Detect which cell encompasses the target text, then output its [X, Y] center coordinate. 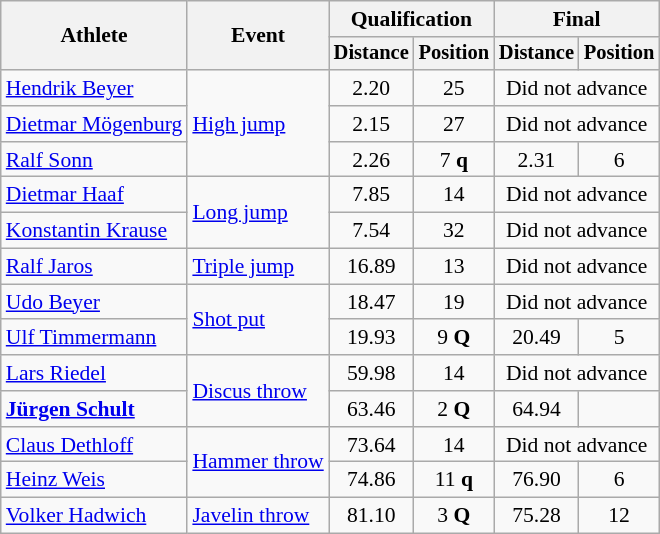
Javelin throw [258, 516]
13 [454, 267]
2.15 [372, 124]
5 [619, 338]
19 [454, 302]
Dietmar Mögenburg [94, 124]
18.47 [372, 302]
27 [454, 124]
3 Q [454, 516]
64.94 [536, 409]
2.31 [536, 160]
Shot put [258, 320]
9 Q [454, 338]
19.93 [372, 338]
Jürgen Schult [94, 409]
7 q [454, 160]
Konstantin Krause [94, 231]
2.26 [372, 160]
Triple jump [258, 267]
Long jump [258, 212]
Hammer throw [258, 462]
Ralf Sonn [94, 160]
2 Q [454, 409]
Athlete [94, 36]
59.98 [372, 373]
16.89 [372, 267]
Udo Beyer [94, 302]
7.54 [372, 231]
11 q [454, 480]
7.85 [372, 195]
76.90 [536, 480]
Lars Riedel [94, 373]
Hendrik Beyer [94, 88]
High jump [258, 124]
74.86 [372, 480]
2.20 [372, 88]
Claus Dethloff [94, 445]
81.10 [372, 516]
Discus throw [258, 390]
20.49 [536, 338]
Qualification [412, 19]
12 [619, 516]
Ralf Jaros [94, 267]
Ulf Timmermann [94, 338]
Heinz Weis [94, 480]
32 [454, 231]
25 [454, 88]
Dietmar Haaf [94, 195]
63.46 [372, 409]
Final [576, 19]
Volker Hadwich [94, 516]
73.64 [372, 445]
75.28 [536, 516]
Event [258, 36]
